Search for the cell housing the specified text and yield its (x, y) center coordinate. 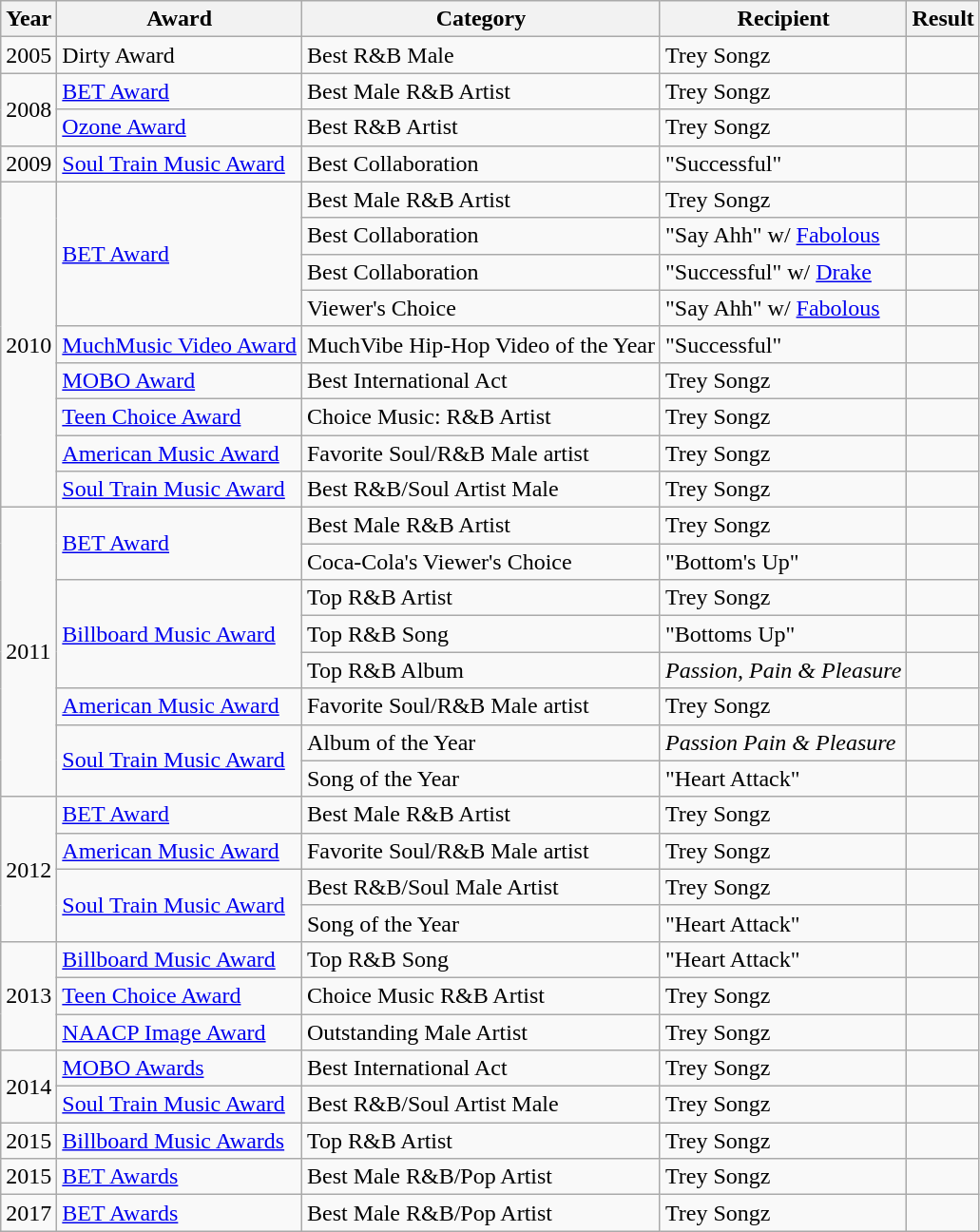
2010 (29, 344)
2012 (29, 869)
Album of the Year (481, 742)
Viewer's Choice (481, 308)
Choice Music R&B Artist (481, 995)
Award (180, 19)
2008 (29, 109)
MOBO Awards (180, 1068)
2011 (29, 652)
"Successful" w/ Drake (783, 272)
Recipient (783, 19)
Dirty Award (180, 55)
"Bottoms Up" (783, 634)
Best R&B/Soul Male Artist (481, 887)
MOBO Award (180, 380)
Top R&B Album (481, 670)
Best R&B Male (481, 55)
Choice Music: R&B Artist (481, 416)
2014 (29, 1087)
"Bottom's Up" (783, 562)
NAACP Image Award (180, 1031)
Passion Pain & Pleasure (783, 742)
2013 (29, 995)
Category (481, 19)
Coca-Cola's Viewer's Choice (481, 562)
Result (943, 19)
Billboard Music Awards (180, 1141)
MuchVibe Hip-Hop Video of the Year (481, 344)
Passion, Pain & Pleasure (783, 670)
2009 (29, 164)
2005 (29, 55)
Year (29, 19)
Outstanding Male Artist (481, 1031)
Ozone Award (180, 127)
2017 (29, 1213)
Best R&B Artist (481, 127)
MuchMusic Video Award (180, 344)
